Identify which cell holds the provided text, then report its (X, Y) central coordinate. 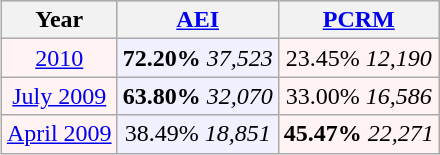
72.20% 37,523 (198, 58)
AEI (198, 20)
Year (59, 20)
33.00% 16,586 (358, 96)
July 2009 (59, 96)
2010 (59, 58)
23.45% 12,190 (358, 58)
38.49% 18,851 (198, 134)
April 2009 (59, 134)
PCRM (358, 20)
63.80% 32,070 (198, 96)
45.47% 22,271 (358, 134)
